Return (X, Y) of the center of cell containing provided text 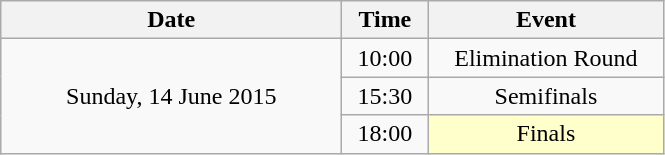
Date (172, 20)
Event (546, 20)
Finals (546, 134)
Elimination Round (546, 58)
Semifinals (546, 96)
Sunday, 14 June 2015 (172, 96)
Time (385, 20)
18:00 (385, 134)
10:00 (385, 58)
15:30 (385, 96)
